Return [X, Y] of the center of cell containing provided text 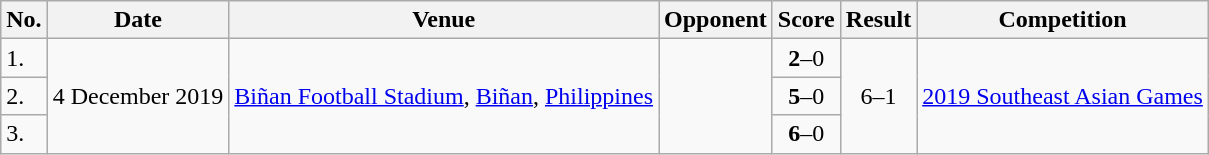
5–0 [806, 96]
Biñan Football Stadium, Biñan, Philippines [444, 96]
1. [24, 58]
Venue [444, 20]
Score [806, 20]
Date [138, 20]
2. [24, 96]
2019 Southeast Asian Games [1063, 96]
3. [24, 134]
No. [24, 20]
6–0 [806, 134]
Opponent [716, 20]
Competition [1063, 20]
Result [878, 20]
6–1 [878, 96]
4 December 2019 [138, 96]
2–0 [806, 58]
